Provide the (x, y) coordinate of the cell's center where the given text is located.  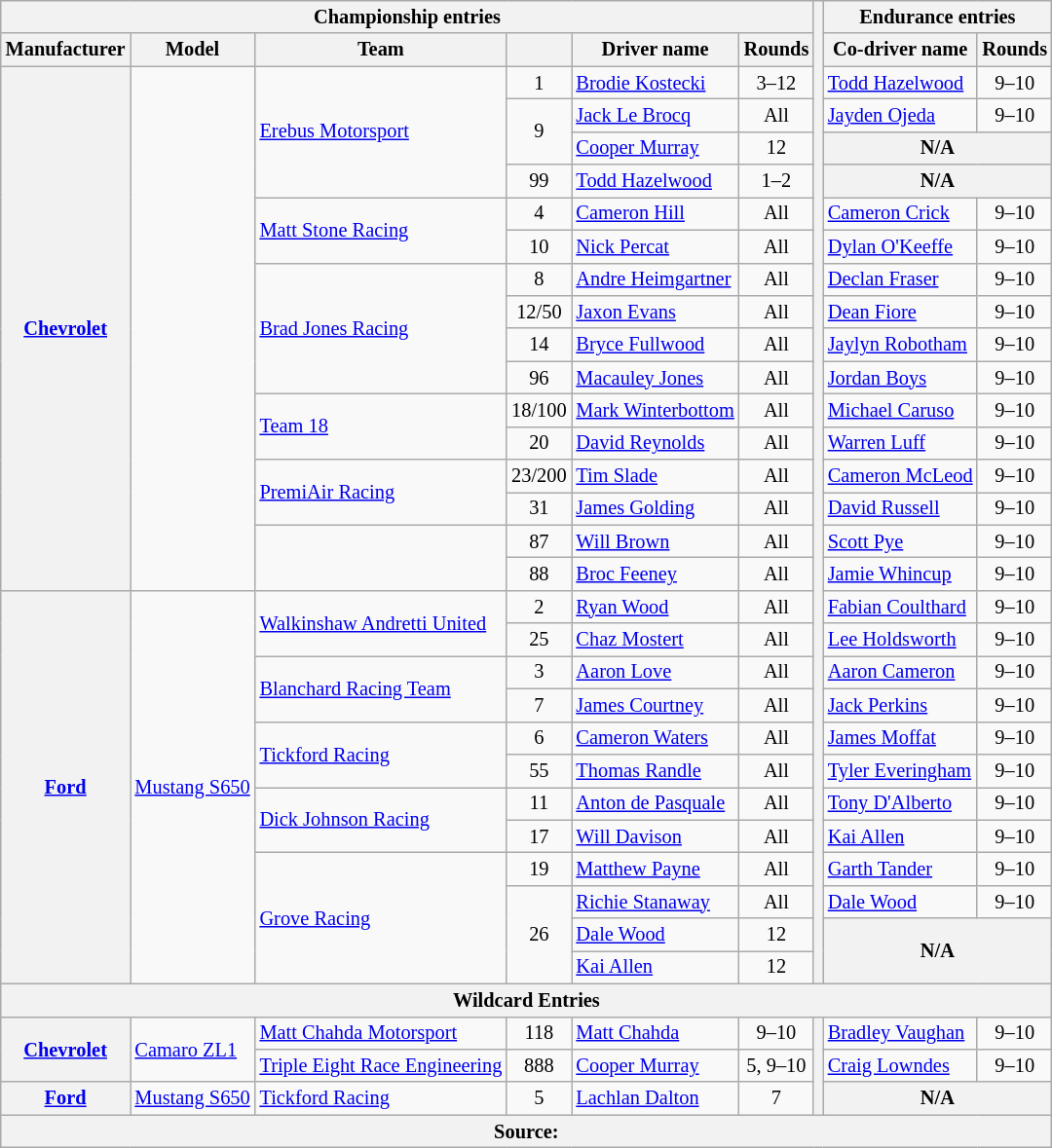
19 (539, 869)
Nick Percat (656, 246)
Mark Winterbottom (656, 410)
Will Davison (656, 836)
David Reynolds (656, 443)
Jamie Whincup (900, 574)
Co-driver name (900, 50)
1 (539, 83)
Aaron Love (656, 672)
Cameron Hill (656, 213)
18/100 (539, 410)
26 (539, 935)
Source: (526, 1131)
Richie Stanaway (656, 902)
Erebus Motorsport (382, 132)
3–12 (777, 83)
Walkinshaw Andretti United (382, 623)
Blanchard Racing Team (382, 687)
14 (539, 345)
Cameron Waters (656, 738)
Broc Feeney (656, 574)
96 (539, 378)
Tony D'Alberto (900, 803)
Lee Holdsworth (900, 640)
Model (193, 50)
Team (382, 50)
3 (539, 672)
Warren Luff (900, 443)
2 (539, 607)
4 (539, 213)
Jaylyn Robotham (900, 345)
87 (539, 541)
Matt Chahda Motorsport (382, 1033)
David Russell (900, 508)
Thomas Randle (656, 770)
99 (539, 181)
Team 18 (382, 426)
Driver name (656, 50)
Dylan O'Keeffe (900, 246)
Tyler Everingham (900, 770)
Scott Pye (900, 541)
Andre Heimgartner (656, 279)
23/200 (539, 476)
Aaron Cameron (900, 672)
Tim Slade (656, 476)
Fabian Coulthard (900, 607)
11 (539, 803)
Dick Johnson Racing (382, 820)
12/50 (539, 312)
Macauley Jones (656, 378)
10 (539, 246)
Brad Jones Racing (382, 329)
1–2 (777, 181)
Ryan Wood (656, 607)
888 (539, 1065)
Anton de Pasquale (656, 803)
Dean Fiore (900, 312)
Cameron McLeod (900, 476)
Championship entries (407, 17)
5, 9–10 (777, 1065)
James Golding (656, 508)
Michael Caruso (900, 410)
Brodie Kostecki (656, 83)
20 (539, 443)
Endurance entries (937, 17)
Triple Eight Race Engineering (382, 1065)
PremiAir Racing (382, 493)
17 (539, 836)
Will Brown (656, 541)
Bryce Fullwood (656, 345)
88 (539, 574)
5 (539, 1098)
Declan Fraser (900, 279)
Jordan Boys (900, 378)
Wildcard Entries (526, 1000)
Matt Stone Racing (382, 230)
Lachlan Dalton (656, 1098)
6 (539, 738)
James Courtney (656, 705)
Jack Perkins (900, 705)
Cameron Crick (900, 213)
Garth Tander (900, 869)
Matt Chahda (656, 1033)
31 (539, 508)
Bradley Vaughan (900, 1033)
Jack Le Brocq (656, 115)
Jayden Ojeda (900, 115)
Craig Lowndes (900, 1065)
Jaxon Evans (656, 312)
118 (539, 1033)
Matthew Payne (656, 869)
Manufacturer (66, 50)
Camaro ZL1 (193, 1050)
Chaz Mostert (656, 640)
55 (539, 770)
9 (539, 130)
Grove Racing (382, 917)
25 (539, 640)
James Moffat (900, 738)
8 (539, 279)
